Identify which cell holds the provided text, then report its (x, y) central coordinate. 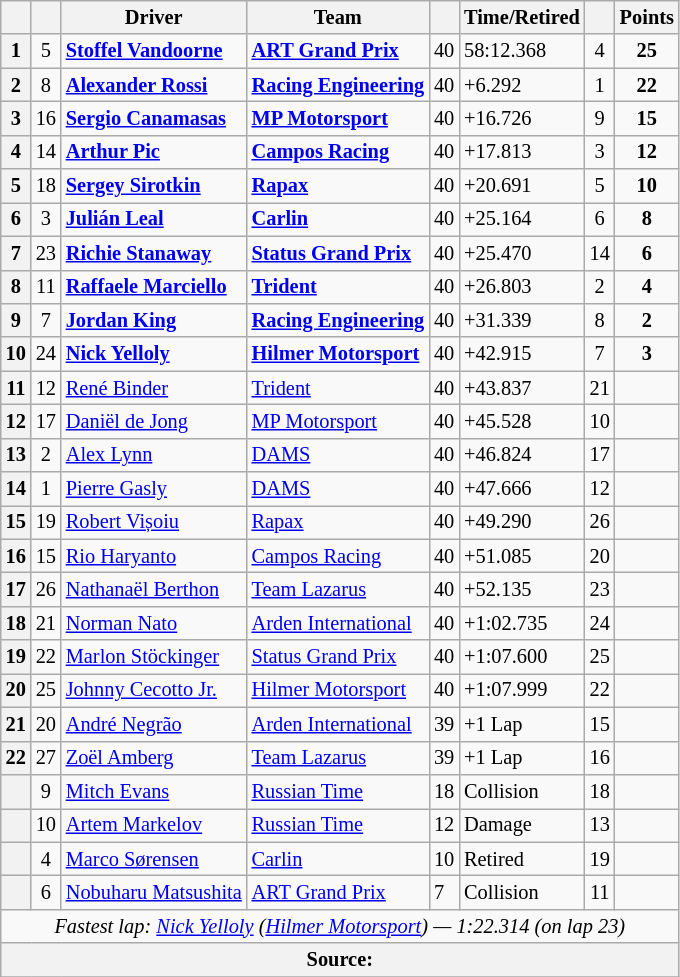
+52.135 (522, 589)
+46.824 (522, 455)
Team (338, 17)
Jordan King (154, 320)
Richie Stanaway (154, 253)
+43.837 (522, 388)
René Binder (154, 388)
Robert Vișoiu (154, 522)
+1:02.735 (522, 623)
Alexander Rossi (154, 85)
+31.339 (522, 320)
Points (647, 17)
+1:07.600 (522, 657)
Retired (522, 859)
Zoël Amberg (154, 758)
58:12.368 (522, 51)
+42.915 (522, 354)
+45.528 (522, 421)
Mitch Evans (154, 791)
+25.164 (522, 219)
André Negrão (154, 724)
Marlon Stöckinger (154, 657)
Sergey Sirotkin (154, 186)
+25.470 (522, 253)
Rio Haryanto (154, 556)
Time/Retired (522, 17)
Marco Sørensen (154, 859)
Fastest lap: Nick Yelloly (Hilmer Motorsport) — 1:22.314 (on lap 23) (340, 926)
Daniël de Jong (154, 421)
+49.290 (522, 522)
+16.726 (522, 118)
Pierre Gasly (154, 489)
Alex Lynn (154, 455)
Driver (154, 17)
Damage (522, 825)
Nick Yelloly (154, 354)
+1:07.999 (522, 690)
+6.292 (522, 85)
Nobuharu Matsushita (154, 892)
+17.813 (522, 152)
Source: (340, 960)
Artem Markelov (154, 825)
Stoffel Vandoorne (154, 51)
+26.803 (522, 287)
Arthur Pic (154, 152)
Johnny Cecotto Jr. (154, 690)
Raffaele Marciello (154, 287)
Norman Nato (154, 623)
+51.085 (522, 556)
Sergio Canamasas (154, 118)
+47.666 (522, 489)
Nathanaël Berthon (154, 589)
Julián Leal (154, 219)
27 (46, 758)
+20.691 (522, 186)
